Return [x, y] of the center of cell containing provided text 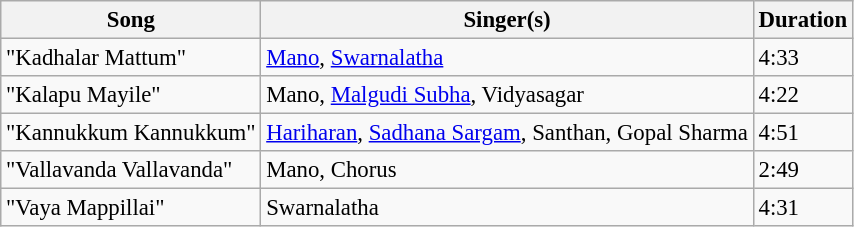
4:22 [802, 95]
Hariharan, Sadhana Sargam, Santhan, Gopal Sharma [507, 133]
"Vaya Mappillai" [131, 208]
Mano, Malgudi Subha, Vidyasagar [507, 95]
Mano, Swarnalatha [507, 58]
Mano, Chorus [507, 170]
Duration [802, 20]
4:33 [802, 58]
Singer(s) [507, 20]
"Kannukkum Kannukkum" [131, 133]
"Vallavanda Vallavanda" [131, 170]
Swarnalatha [507, 208]
2:49 [802, 170]
4:51 [802, 133]
"Kalapu Mayile" [131, 95]
"Kadhalar Mattum" [131, 58]
Song [131, 20]
4:31 [802, 208]
